Pinpoint the cell where the given text exists, returning its (x, y) midpoint coordinate. 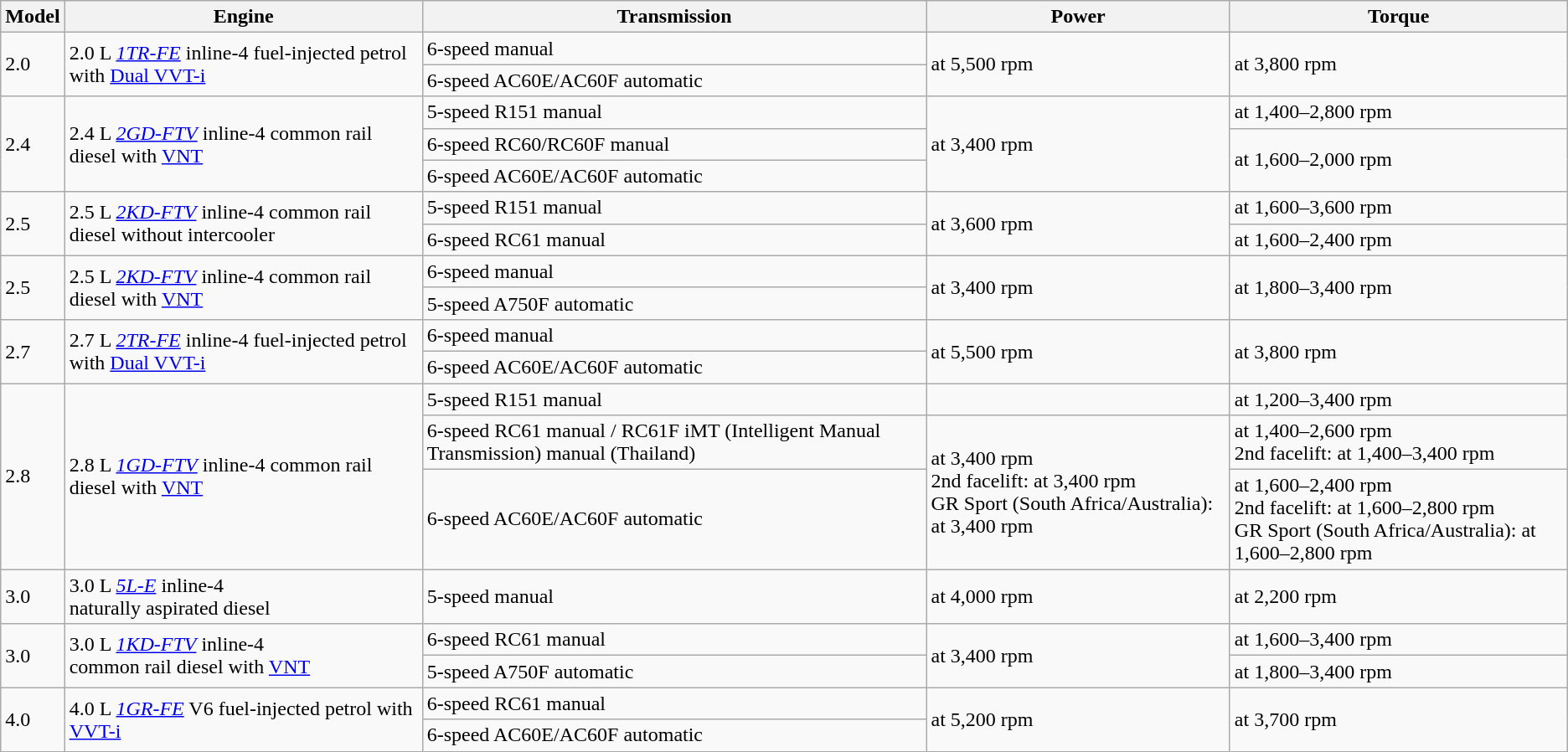
at 1,400–2,600 rpm2nd facelift: at 1,400–3,400 rpm (1399, 442)
Model (33, 17)
at 2,200 rpm (1399, 596)
3.0 L 5L-E inline-4naturally aspirated diesel (243, 596)
Transmission (674, 17)
6-speed RC60/RC60F manual (674, 144)
2.4 (33, 144)
Engine (243, 17)
Torque (1399, 17)
4.0 L 1GR-FE V6 fuel-injected petrol with VVT-i (243, 719)
at 4,000 rpm (1078, 596)
at 1,600–3,400 rpm (1399, 640)
2.8 (33, 476)
at 1,600–2,400 rpm2nd facelift: at 1,600–2,800 rpmGR Sport (South Africa/Australia): at 1,600–2,800 rpm (1399, 519)
at 5,200 rpm (1078, 719)
Power (1078, 17)
6-speed RC61 manual / RC61F iMT (Intelligent Manual Transmission) manual (Thailand) (674, 442)
2.7 L 2TR-FE inline-4 fuel-injected petrol with Dual VVT-i (243, 351)
3.0 L 1KD-FTV inline-4common rail diesel with VNT (243, 656)
at 1,600–3,600 rpm (1399, 208)
4.0 (33, 719)
at 1,600–2,000 rpm (1399, 160)
2.5 L 2KD-FTV inline-4 common rail diesel without intercooler (243, 224)
2.0 L 1TR-FE inline-4 fuel-injected petrol with Dual VVT-i (243, 64)
2.8 L 1GD-FTV inline-4 common rail diesel with VNT (243, 476)
2.7 (33, 351)
2.4 L 2GD-FTV inline-4 common rail diesel with VNT (243, 144)
at 1,400–2,800 rpm (1399, 112)
at 3,700 rpm (1399, 719)
2.5 L 2KD-FTV inline-4 common rail diesel with VNT (243, 287)
at 1,600–2,400 rpm (1399, 240)
at 1,200–3,400 rpm (1399, 399)
5-speed manual (674, 596)
at 3,600 rpm (1078, 224)
at 3,400 rpm2nd facelift: at 3,400 rpmGR Sport (South Africa/Australia): at 3,400 rpm (1078, 492)
2.0 (33, 64)
